Capture the cell that displays the provided text and extract its [X, Y] central coordinate. 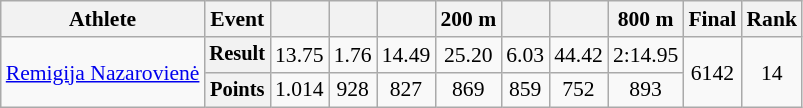
44.42 [578, 55]
14 [772, 72]
200 m [468, 19]
1.014 [300, 90]
Final [712, 19]
1.76 [353, 55]
6142 [712, 72]
2:14.95 [646, 55]
869 [468, 90]
752 [578, 90]
Result [237, 55]
893 [646, 90]
Rank [772, 19]
800 m [646, 19]
Athlete [103, 19]
827 [406, 90]
6.03 [525, 55]
14.49 [406, 55]
Points [237, 90]
859 [525, 90]
13.75 [300, 55]
Event [237, 19]
Remigija Nazarovienė [103, 72]
25.20 [468, 55]
928 [353, 90]
